Extract the [X, Y] coordinate from the center of the cell holding the provided text.  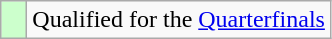
Qualified for the Quarterfinals [179, 20]
